Extract the [X, Y] coordinate from the center of the cell holding the provided text.  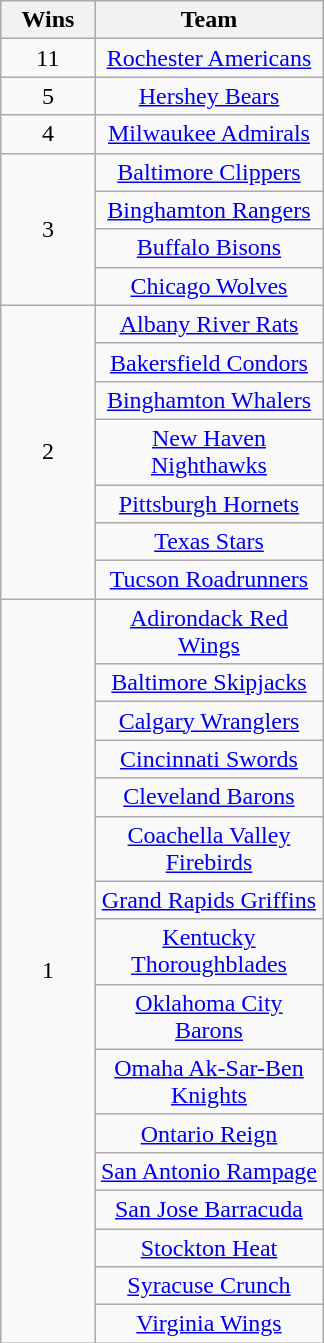
Kentucky Thoroughblades [210, 952]
Ontario Reign [210, 1133]
Bakersfield Condors [210, 362]
San Antonio Rampage [210, 1171]
5 [48, 96]
Stockton Heat [210, 1247]
Baltimore Skipjacks [210, 683]
Cleveland Barons [210, 797]
1 [48, 971]
Cincinnati Swords [210, 759]
Team [210, 20]
Chicago Wolves [210, 286]
Tucson Roadrunners [210, 580]
Binghamton Rangers [210, 210]
Binghamton Whalers [210, 400]
Texas Stars [210, 542]
Milwaukee Admirals [210, 134]
Buffalo Bisons [210, 248]
Syracuse Crunch [210, 1286]
Coachella Valley Firebirds [210, 848]
Calgary Wranglers [210, 721]
Baltimore Clippers [210, 172]
Grand Rapids Griffins [210, 900]
Pittsburgh Hornets [210, 503]
Adirondack Red Wings [210, 632]
Virginia Wings [210, 1324]
Albany River Rats [210, 324]
2 [48, 452]
3 [48, 229]
Oklahoma City Barons [210, 1016]
11 [48, 58]
4 [48, 134]
Rochester Americans [210, 58]
Omaha Ak-Sar-Ben Knights [210, 1082]
Wins [48, 20]
Hershey Bears [210, 96]
New Haven Nighthawks [210, 452]
San Jose Barracuda [210, 1209]
